Output the (x, y) coordinate of the center of the cell containing the given text.  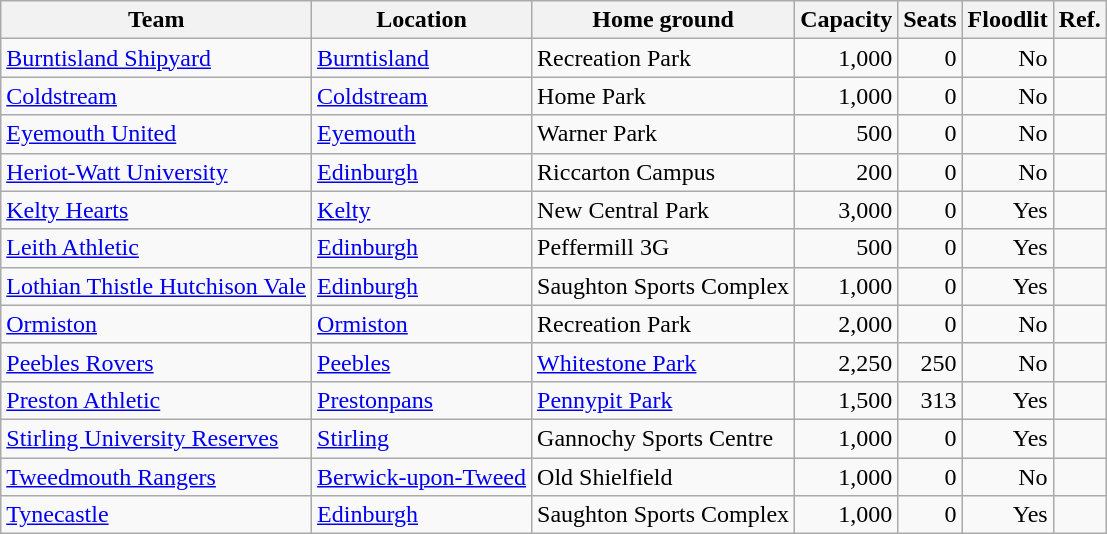
Stirling (422, 438)
Preston Athletic (156, 400)
313 (930, 400)
Warner Park (664, 134)
Old Shielfield (664, 477)
Ref. (1080, 20)
Capacity (846, 20)
Kelty (422, 210)
Peebles (422, 362)
Burntisland Shipyard (156, 58)
Home Park (664, 96)
Team (156, 20)
Lothian Thistle Hutchison Vale (156, 286)
Eyemouth (422, 134)
Kelty Hearts (156, 210)
Tweedmouth Rangers (156, 477)
Floodlit (1008, 20)
Riccarton Campus (664, 172)
200 (846, 172)
Stirling University Reserves (156, 438)
Home ground (664, 20)
Leith Athletic (156, 248)
250 (930, 362)
2,250 (846, 362)
1,500 (846, 400)
Tynecastle (156, 515)
Whitestone Park (664, 362)
Heriot-Watt University (156, 172)
Location (422, 20)
Peffermill 3G (664, 248)
Eyemouth United (156, 134)
Pennypit Park (664, 400)
Berwick-upon-Tweed (422, 477)
Gannochy Sports Centre (664, 438)
Burntisland (422, 58)
Prestonpans (422, 400)
New Central Park (664, 210)
3,000 (846, 210)
Peebles Rovers (156, 362)
2,000 (846, 324)
Seats (930, 20)
